Output the (X, Y) coordinate of the center of the cell containing the given text.  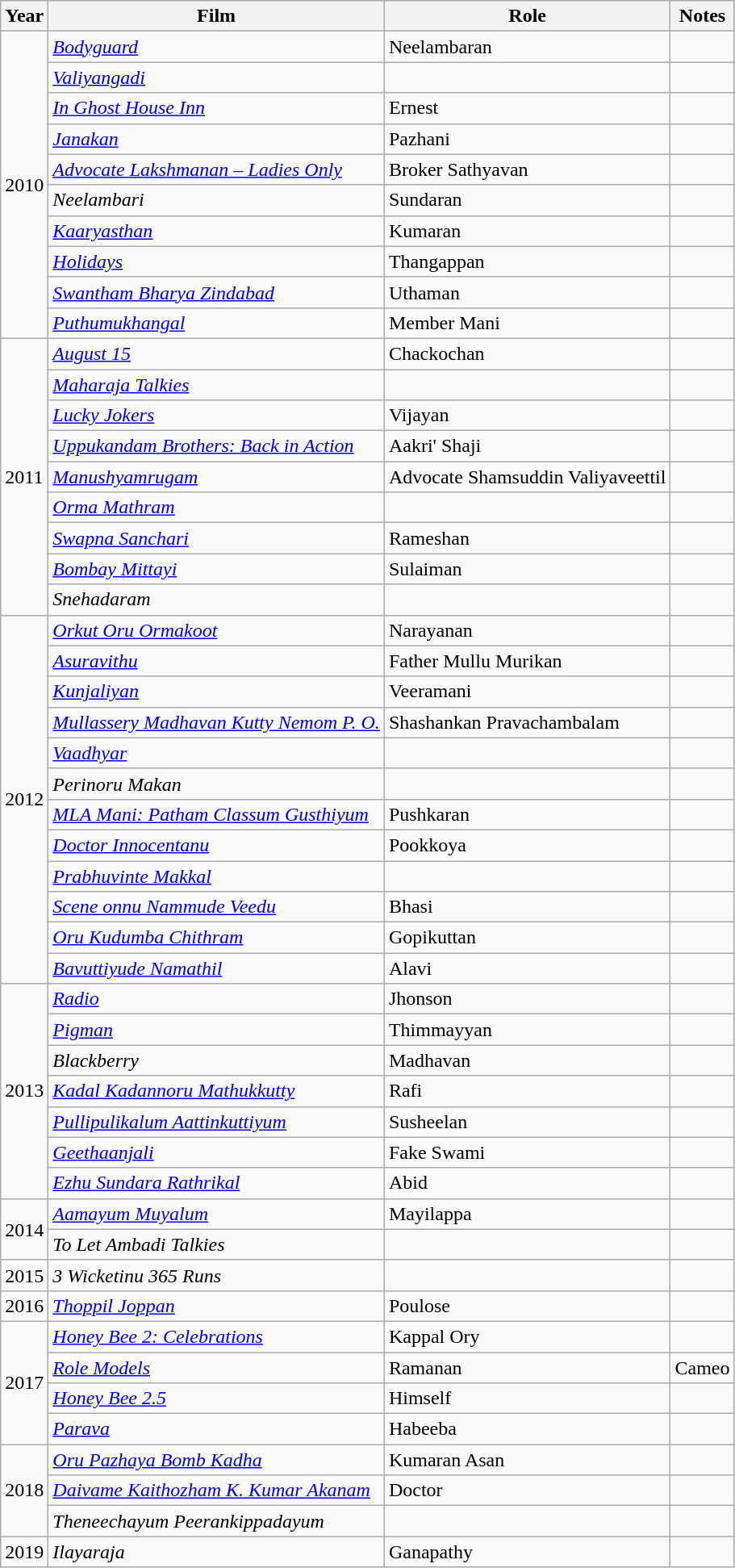
Susheelan (528, 1122)
Oru Kudumba Chithram (216, 938)
Perinoru Makan (216, 784)
Narayanan (528, 630)
Bhasi (528, 907)
Lucky Jokers (216, 416)
Vijayan (528, 416)
Theneechayum Peerankippadayum (216, 1521)
Ernest (528, 108)
Alavi (528, 968)
Ezhu Sundara Rathrikal (216, 1183)
Advocate Lakshmanan – Ladies Only (216, 169)
Pushkaran (528, 814)
2010 (24, 186)
Radio (216, 999)
Madhavan (528, 1060)
Year (24, 16)
Pazhani (528, 139)
Cameo (702, 1368)
Pullipulikalum Aattinkuttiyum (216, 1122)
2017 (24, 1382)
Prabhuvinte Makkal (216, 876)
Notes (702, 16)
Father Mullu Murikan (528, 661)
2016 (24, 1306)
Bombay Mittayi (216, 569)
Sulaiman (528, 569)
Doctor Innocentanu (216, 845)
Kadal Kadannoru Mathukkutty (216, 1091)
August 15 (216, 353)
Aamayum Muyalum (216, 1214)
Orkut Oru Ormakoot (216, 630)
Holidays (216, 261)
Thoppil Joppan (216, 1306)
Role (528, 16)
Abid (528, 1183)
Scene onnu Nammude Veedu (216, 907)
Kumaran Asan (528, 1460)
Snehadaram (216, 600)
In Ghost House Inn (216, 108)
Manushyamrugam (216, 477)
Himself (528, 1399)
Ramanan (528, 1368)
Kaaryasthan (216, 231)
Neelambari (216, 200)
Thangappan (528, 261)
Honey Bee 2: Celebrations (216, 1336)
2015 (24, 1275)
Advocate Shamsuddin Valiyaveettil (528, 477)
Mullassery Madhavan Kutty Nemom P. O. (216, 722)
Habeeba (528, 1429)
Member Mani (528, 323)
Role Models (216, 1368)
Swapna Sanchari (216, 538)
Shashankan Pravachambalam (528, 722)
Kumaran (528, 231)
Jhonson (528, 999)
Honey Bee 2.5 (216, 1399)
Broker Sathyavan (528, 169)
Poulose (528, 1306)
Daivame Kaithozham K. Kumar Akanam (216, 1491)
MLA Mani: Patham Classum Gusthiyum (216, 814)
Pigman (216, 1030)
Uthaman (528, 292)
Blackberry (216, 1060)
Aakri' Shaji (528, 446)
2013 (24, 1091)
Doctor (528, 1491)
3 Wicketinu 365 Runs (216, 1275)
Mayilappa (528, 1214)
Rafi (528, 1091)
Fake Swami (528, 1152)
Valiyangadi (216, 77)
Asuravithu (216, 661)
Orma Mathram (216, 508)
2018 (24, 1491)
Bavuttiyude Namathil (216, 968)
To Let Ambadi Talkies (216, 1244)
Sundaran (528, 200)
Kappal Ory (528, 1336)
Puthumukhangal (216, 323)
Parava (216, 1429)
Janakan (216, 139)
Ganapathy (528, 1552)
Neelambaran (528, 47)
2012 (24, 799)
Bodyguard (216, 47)
Swantham Bharya Zindabad (216, 292)
Vaadhyar (216, 753)
Gopikuttan (528, 938)
Kunjaliyan (216, 692)
Chackochan (528, 353)
Ilayaraja (216, 1552)
2011 (24, 476)
Thimmayyan (528, 1030)
Oru Pazhaya Bomb Kadha (216, 1460)
Veeramani (528, 692)
Maharaja Talkies (216, 385)
Pookkoya (528, 845)
2019 (24, 1552)
Film (216, 16)
Rameshan (528, 538)
Uppukandam Brothers: Back in Action (216, 446)
2014 (24, 1229)
Geethaanjali (216, 1152)
